Locate the cell with the specified text and output its [x, y] center coordinate. 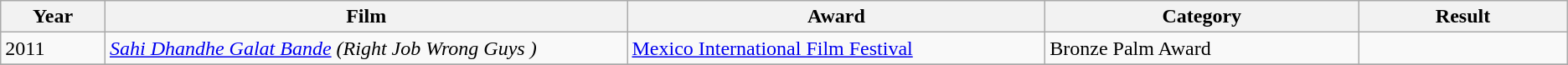
Result [1462, 17]
Sahi Dhandhe Galat Bande (Right Job Wrong Guys ) [366, 48]
Film [366, 17]
Category [1202, 17]
2011 [54, 48]
Award [836, 17]
Year [54, 17]
Bronze Palm Award [1202, 48]
Mexico International Film Festival [836, 48]
